Capture the cell that displays the provided text and extract its [X, Y] central coordinate. 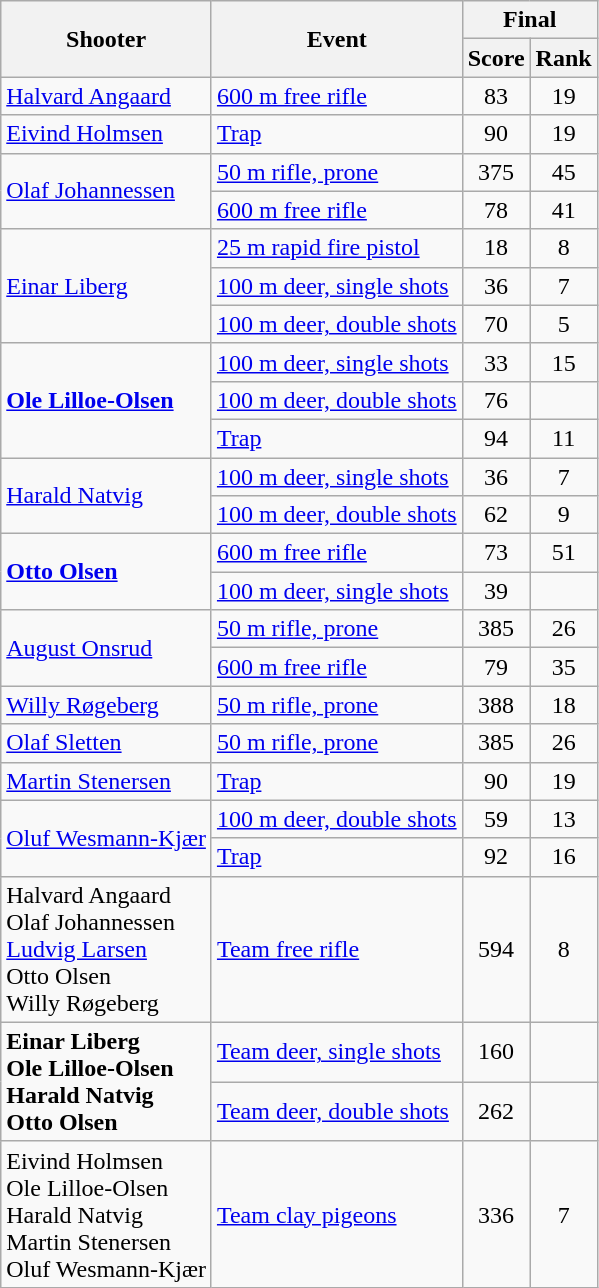
Halvard Angaard Olaf Johannessen Ludvig Larsen Otto Olsen Willy Røgeberg [106, 949]
Team deer, single shots [336, 1052]
Rank [564, 58]
Halvard Angaard [106, 96]
41 [564, 210]
33 [496, 362]
Olaf Sletten [106, 743]
16 [564, 857]
35 [564, 667]
94 [496, 438]
262 [496, 1112]
Olaf Johannessen [106, 191]
92 [496, 857]
76 [496, 400]
Martin Stenersen [106, 781]
79 [496, 667]
59 [496, 819]
Eivind Holmsen [106, 134]
August Onsrud [106, 648]
Team clay pigeons [336, 1214]
13 [564, 819]
388 [496, 705]
160 [496, 1052]
Harald Natvig [106, 496]
62 [496, 515]
Event [336, 39]
15 [564, 362]
Team deer, double shots [336, 1112]
Einar Liberg [106, 286]
83 [496, 96]
11 [564, 438]
51 [564, 553]
70 [496, 324]
Eivind Holmsen Ole Lilloe-Olsen Harald Natvig Martin Stenersen Oluf Wesmann-Kjær [106, 1214]
Otto Olsen [106, 572]
Shooter [106, 39]
73 [496, 553]
Score [496, 58]
45 [564, 172]
Team free rifle [336, 949]
Willy Røgeberg [106, 705]
Final [530, 20]
594 [496, 949]
375 [496, 172]
9 [564, 515]
78 [496, 210]
Einar Liberg Ole Lilloe-Olsen Harald Natvig Otto Olsen [106, 1082]
336 [496, 1214]
25 m rapid fire pistol [336, 248]
5 [564, 324]
Ole Lilloe-Olsen [106, 400]
Oluf Wesmann-Kjær [106, 838]
39 [496, 591]
